For the text-containing cell, return its midpoint in (X, Y) coordinate format. 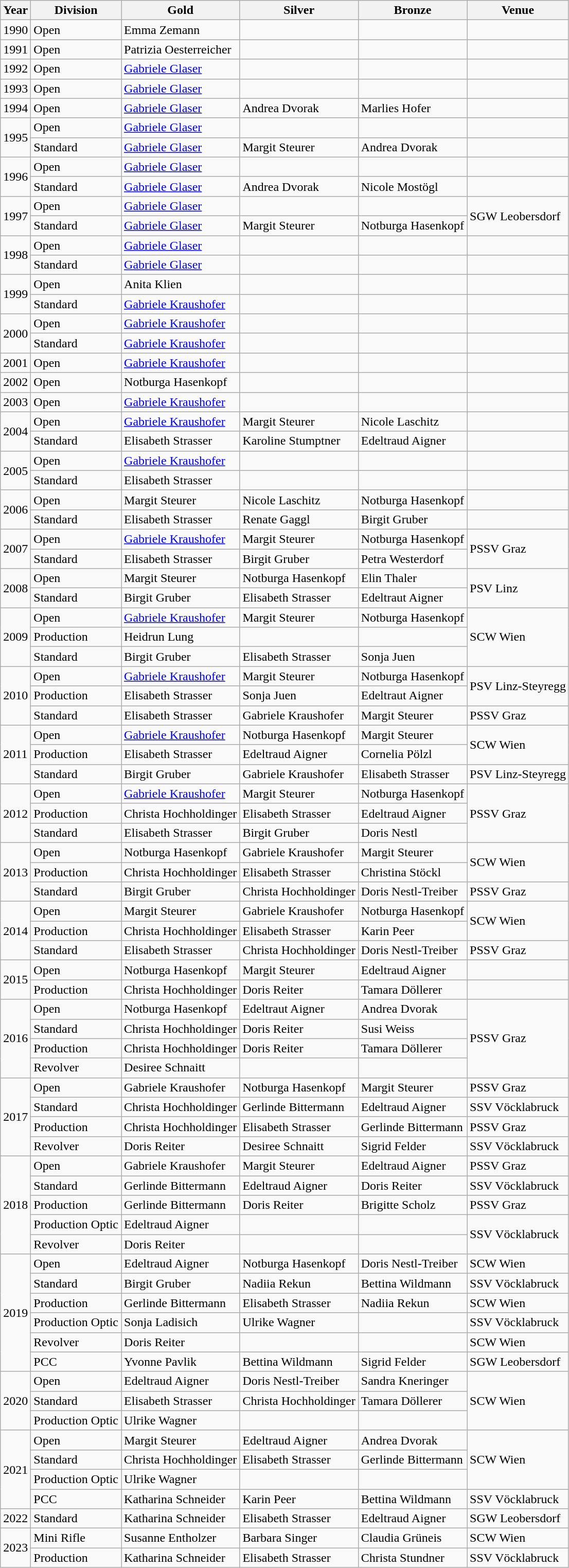
1998 (15, 255)
Petra Westerdorf (413, 558)
Mini Rifle (76, 1538)
Patrizia Oesterreicher (181, 49)
Sonja Ladisich (181, 1323)
2007 (15, 549)
2013 (15, 872)
2018 (15, 1205)
Brigitte Scholz (413, 1205)
Venue (518, 10)
Cornelia Pölzl (413, 754)
2019 (15, 1313)
Claudia Grüneis (413, 1538)
1991 (15, 49)
Susanne Entholzer (181, 1538)
1996 (15, 177)
2006 (15, 509)
Nicole Mostögl (413, 186)
1995 (15, 137)
1999 (15, 294)
2009 (15, 637)
2015 (15, 980)
1992 (15, 69)
2021 (15, 1469)
Christina Stöckl (413, 872)
Emma Zemann (181, 30)
Year (15, 10)
2002 (15, 382)
Anita Klien (181, 285)
Karoline Stumptner (299, 441)
Yvonne Pavlik (181, 1362)
Heidrun Lung (181, 637)
Division (76, 10)
2010 (15, 696)
2003 (15, 402)
PSV Linz (518, 588)
2020 (15, 1401)
2016 (15, 1038)
Sandra Kneringer (413, 1381)
2017 (15, 1117)
2023 (15, 1548)
1994 (15, 108)
1993 (15, 89)
2001 (15, 363)
1990 (15, 30)
2014 (15, 931)
2012 (15, 813)
2000 (15, 333)
Elin Thaler (413, 578)
Renate Gaggl (299, 519)
Susi Weiss (413, 1029)
2008 (15, 588)
Bronze (413, 10)
1997 (15, 216)
Barbara Singer (299, 1538)
Christa Stundner (413, 1558)
Silver (299, 10)
Doris Nestl (413, 833)
2004 (15, 431)
2005 (15, 470)
Marlies Hofer (413, 108)
2022 (15, 1519)
Gold (181, 10)
2011 (15, 754)
